Determine the [x, y] coordinate at the center of the cell enclosing the given text.  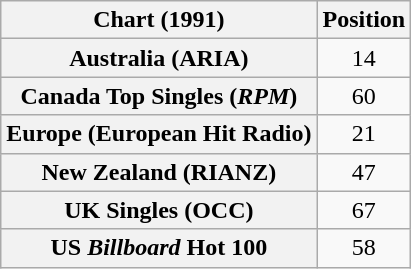
14 [364, 58]
Europe (European Hit Radio) [159, 134]
UK Singles (OCC) [159, 210]
60 [364, 96]
47 [364, 172]
US Billboard Hot 100 [159, 248]
Canada Top Singles (RPM) [159, 96]
67 [364, 210]
New Zealand (RIANZ) [159, 172]
Australia (ARIA) [159, 58]
21 [364, 134]
Position [364, 20]
Chart (1991) [159, 20]
58 [364, 248]
